Determine the [X, Y] coordinate at the center of the cell enclosing the given text.  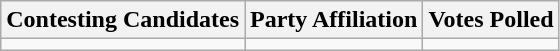
Contesting Candidates [123, 20]
Votes Polled [491, 20]
Party Affiliation [334, 20]
